Detect which cell encompasses the target text, then output its (X, Y) center coordinate. 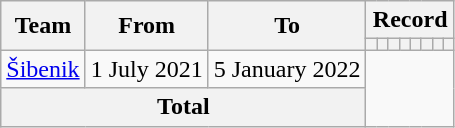
From (146, 26)
Record (410, 20)
1 July 2021 (146, 69)
Total (184, 107)
Team (43, 26)
To (287, 26)
5 January 2022 (287, 69)
Šibenik (43, 69)
